Identify which cell holds the provided text, then report its [X, Y] central coordinate. 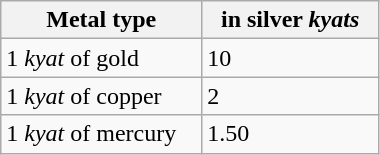
1.50 [290, 134]
Metal type [102, 20]
1 kyat of mercury [102, 134]
1 kyat of copper [102, 96]
2 [290, 96]
in silver kyats [290, 20]
10 [290, 58]
1 kyat of gold [102, 58]
